Determine the [x, y] coordinate at the center of the cell enclosing the given text.  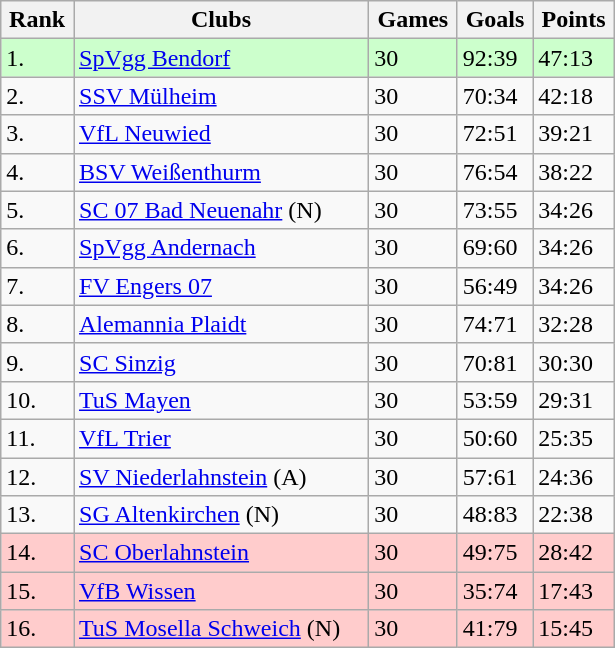
47:13 [574, 58]
SC Oberlahnstein [222, 553]
FV Engers 07 [222, 286]
SC 07 Bad Neuenahr (N) [222, 210]
42:18 [574, 96]
41:79 [495, 629]
76:54 [495, 172]
28:42 [574, 553]
15. [38, 591]
49:75 [495, 553]
2. [38, 96]
1. [38, 58]
48:83 [495, 515]
3. [38, 134]
56:49 [495, 286]
Alemannia Plaidt [222, 324]
25:35 [574, 438]
73:55 [495, 210]
50:60 [495, 438]
Games [414, 20]
TuS Mosella Schweich (N) [222, 629]
9. [38, 362]
72:51 [495, 134]
13. [38, 515]
10. [38, 400]
17:43 [574, 591]
30:30 [574, 362]
SpVgg Bendorf [222, 58]
Points [574, 20]
VfL Trier [222, 438]
15:45 [574, 629]
BSV Weißenthurm [222, 172]
4. [38, 172]
92:39 [495, 58]
57:61 [495, 477]
29:31 [574, 400]
Rank [38, 20]
39:21 [574, 134]
SSV Mülheim [222, 96]
53:59 [495, 400]
VfB Wissen [222, 591]
69:60 [495, 248]
Clubs [222, 20]
38:22 [574, 172]
7. [38, 286]
6. [38, 248]
16. [38, 629]
SG Altenkirchen (N) [222, 515]
TuS Mayen [222, 400]
24:36 [574, 477]
35:74 [495, 591]
12. [38, 477]
SV Niederlahnstein (A) [222, 477]
14. [38, 553]
SC Sinzig [222, 362]
8. [38, 324]
Goals [495, 20]
SpVgg Andernach [222, 248]
70:34 [495, 96]
74:71 [495, 324]
VfL Neuwied [222, 134]
22:38 [574, 515]
70:81 [495, 362]
11. [38, 438]
5. [38, 210]
32:28 [574, 324]
